Determine the (X, Y) coordinate at the center of the cell enclosing the given text.  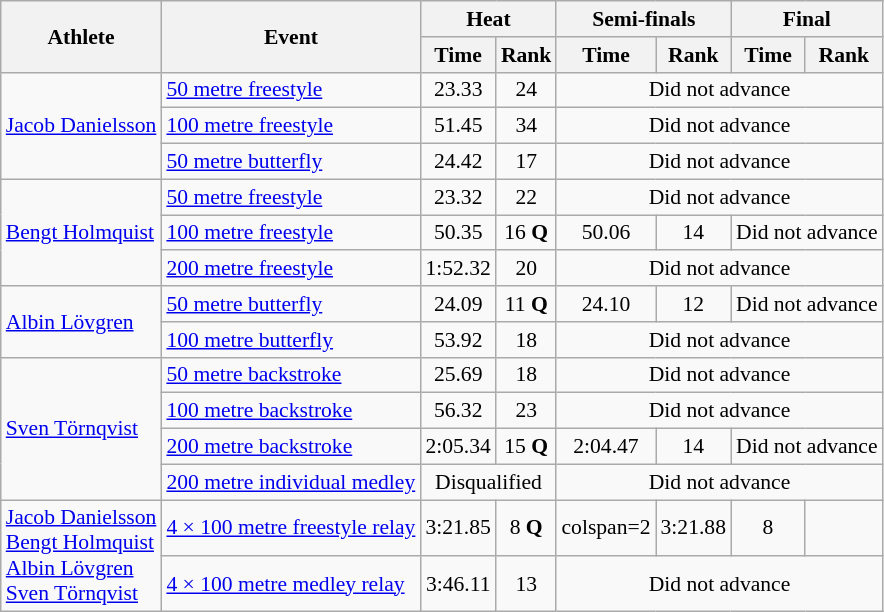
200 metre backstroke (290, 447)
56.32 (458, 411)
Disqualified (488, 482)
8 Q (526, 528)
Final (807, 19)
24.09 (458, 304)
11 Q (526, 304)
Heat (488, 19)
13 (526, 584)
53.92 (458, 340)
50 metre backstroke (290, 375)
200 metre freestyle (290, 269)
22 (526, 197)
24.10 (606, 304)
3:46.11 (458, 584)
17 (526, 162)
Bengt Holmquist (82, 232)
23.32 (458, 197)
Semi-finals (644, 19)
24.42 (458, 162)
Athlete (82, 36)
15 Q (526, 447)
100 metre butterfly (290, 340)
Jacob Danielsson (82, 126)
Jacob DanielssonBengt HolmquistAlbin LövgrenSven Törnqvist (82, 556)
Albin Lövgren (82, 322)
colspan=2 (606, 528)
25.69 (458, 375)
4 × 100 metre freestyle relay (290, 528)
Event (290, 36)
51.45 (458, 126)
3:21.88 (694, 528)
24 (526, 90)
23 (526, 411)
50.06 (606, 233)
2:05.34 (458, 447)
3:21.85 (458, 528)
1:52.32 (458, 269)
100 metre backstroke (290, 411)
2:04.47 (606, 447)
34 (526, 126)
200 metre individual medley (290, 482)
16 Q (526, 233)
4 × 100 metre medley relay (290, 584)
50.35 (458, 233)
23.33 (458, 90)
20 (526, 269)
Sven Törnqvist (82, 428)
12 (694, 304)
8 (768, 528)
